Extract the [x, y] coordinate from the center of the cell holding the provided text.  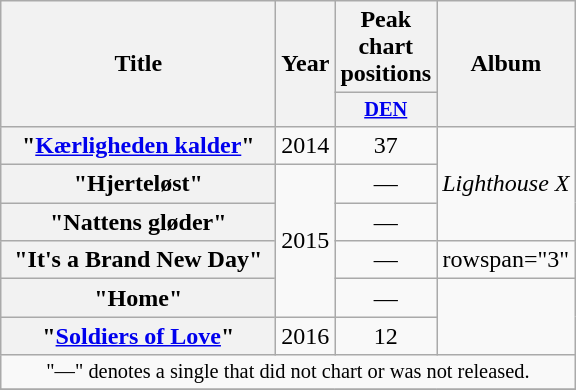
"Soldiers of Love" [138, 336]
"Home" [138, 298]
DEN [386, 110]
"Kærligheden kalder" [138, 145]
"Nattens gløder" [138, 222]
"—" denotes a single that did not chart or was not released. [288, 372]
Year [306, 64]
Lighthouse X [506, 183]
Title [138, 64]
Peak chart positions [386, 47]
12 [386, 336]
Album [506, 64]
rowspan="3" [506, 260]
"Hjerteløst" [138, 184]
2015 [306, 241]
2014 [306, 145]
2016 [306, 336]
37 [386, 145]
"It's a Brand New Day" [138, 260]
